Scan for the cell matching the given text and deliver its (X, Y) coordinate at center. 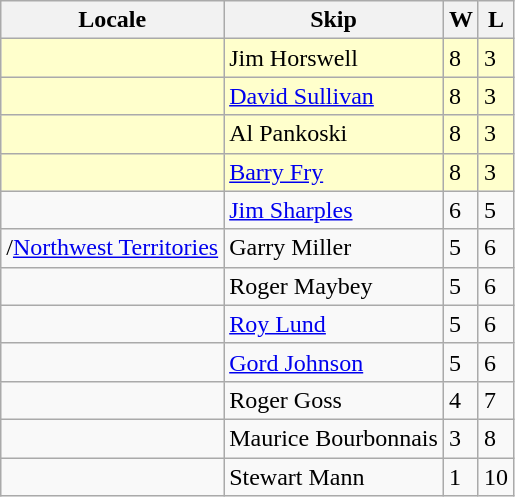
W (460, 20)
Jim Sharples (334, 210)
Roy Lund (334, 324)
1 (460, 477)
7 (496, 400)
Skip (334, 20)
David Sullivan (334, 96)
Stewart Mann (334, 477)
4 (460, 400)
L (496, 20)
Garry Miller (334, 248)
Roger Maybey (334, 286)
Jim Horswell (334, 58)
Al Pankoski (334, 134)
/Northwest Territories (112, 248)
10 (496, 477)
Gord Johnson (334, 362)
Maurice Bourbonnais (334, 438)
Locale (112, 20)
Roger Goss (334, 400)
Barry Fry (334, 172)
